Identify which cell holds the provided text, then report its (x, y) central coordinate. 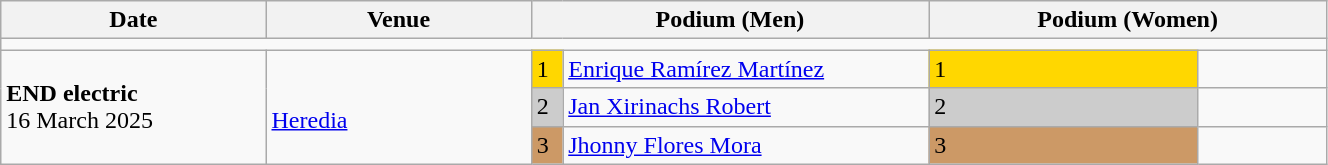
Podium (Men) (730, 20)
Date (134, 20)
Jan Xirinachs Robert (746, 107)
Heredia (398, 107)
Venue (398, 20)
END electric 16 March 2025 (134, 107)
Jhonny Flores Mora (746, 145)
Enrique Ramírez Martínez (746, 69)
Podium (Women) (1128, 20)
